Scan for the cell matching the given text and deliver its [X, Y] coordinate at center. 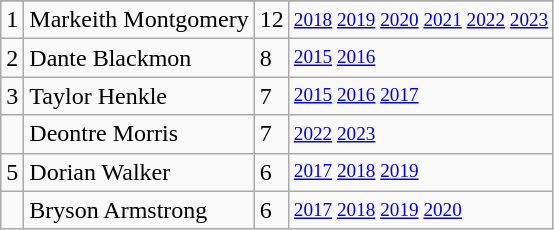
2017 2018 2019 2020 [421, 210]
Markeith Montgomery [139, 20]
2015 2016 [421, 58]
Bryson Armstrong [139, 210]
2018 2019 2020 2021 2022 2023 [421, 20]
Taylor Henkle [139, 96]
Dante Blackmon [139, 58]
Dorian Walker [139, 172]
8 [272, 58]
2 [12, 58]
12 [272, 20]
3 [12, 96]
2022 2023 [421, 134]
5 [12, 172]
Deontre Morris [139, 134]
2017 2018 2019 [421, 172]
1 [12, 20]
2015 2016 2017 [421, 96]
